Output the (X, Y) coordinate of the center of the cell containing the given text.  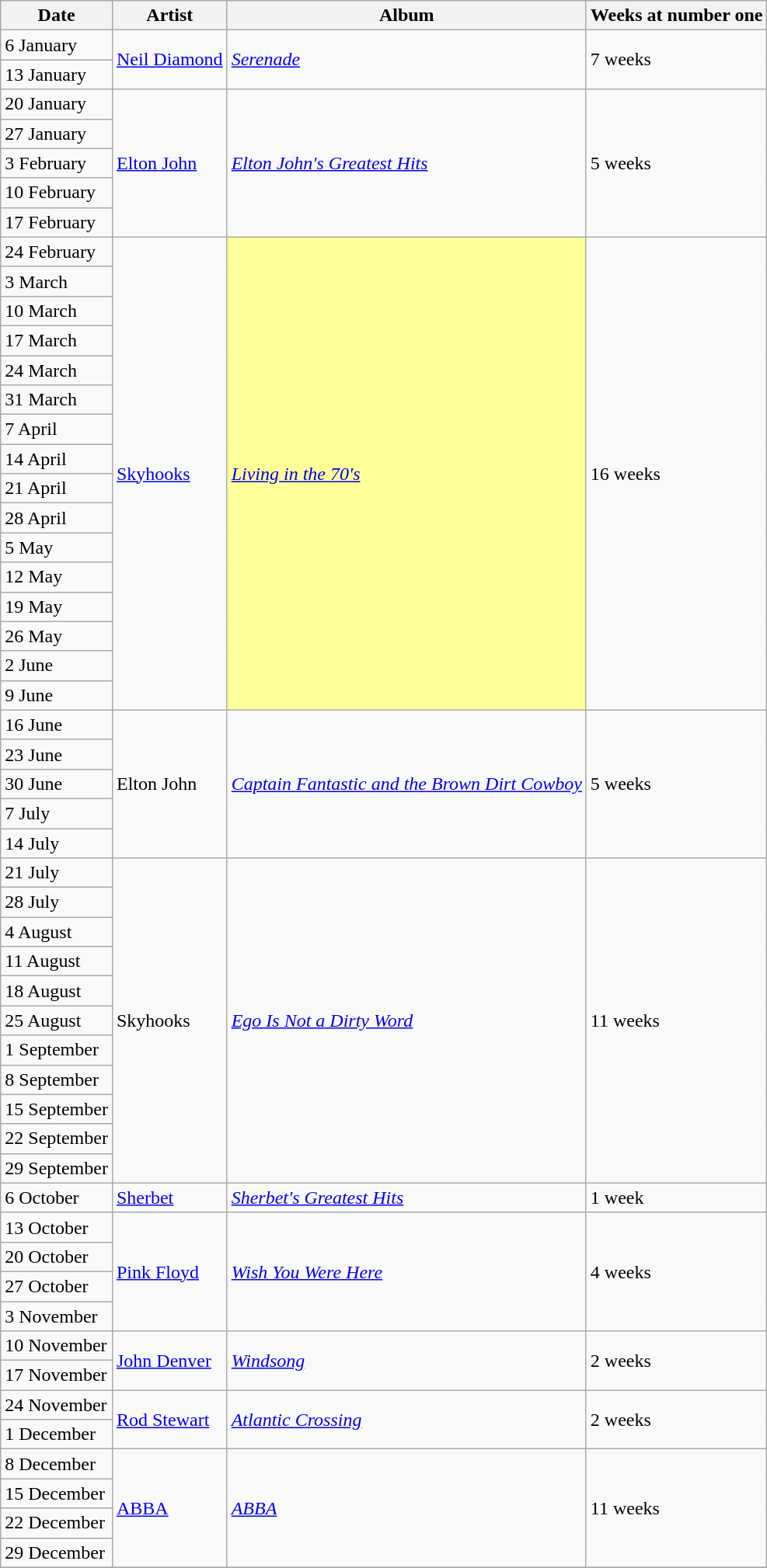
Album (406, 16)
Neil Diamond (169, 60)
4 August (57, 932)
Captain Fantastic and the Brown Dirt Cowboy (406, 784)
27 January (57, 134)
14 July (57, 843)
Pink Floyd (169, 1271)
3 February (57, 163)
Rod Stewart (169, 1420)
Living in the 70's (406, 474)
11 August (57, 961)
7 April (57, 429)
Ego Is Not a Dirty Word (406, 1020)
John Denver (169, 1361)
30 June (57, 784)
13 January (57, 75)
17 March (57, 340)
Artist (169, 16)
Wish You Were Here (406, 1271)
8 September (57, 1080)
10 November (57, 1346)
3 November (57, 1316)
28 April (57, 518)
24 November (57, 1405)
19 May (57, 607)
27 October (57, 1286)
29 September (57, 1168)
31 March (57, 400)
21 April (57, 488)
17 November (57, 1375)
8 December (57, 1464)
18 August (57, 991)
5 May (57, 548)
3 March (57, 281)
24 March (57, 370)
Weeks at number one (676, 16)
10 March (57, 311)
16 weeks (676, 474)
21 July (57, 873)
Windsong (406, 1361)
29 December (57, 1552)
Atlantic Crossing (406, 1420)
20 October (57, 1257)
13 October (57, 1227)
22 September (57, 1139)
6 October (57, 1198)
Sherbet (169, 1198)
26 May (57, 636)
23 June (57, 754)
16 June (57, 725)
1 week (676, 1198)
Serenade (406, 60)
Elton John's Greatest Hits (406, 163)
Sherbet's Greatest Hits (406, 1198)
9 June (57, 695)
25 August (57, 1020)
12 May (57, 577)
7 July (57, 813)
28 July (57, 902)
22 December (57, 1523)
15 September (57, 1109)
24 February (57, 252)
4 weeks (676, 1271)
Date (57, 16)
20 January (57, 104)
7 weeks (676, 60)
1 December (57, 1434)
2 June (57, 666)
15 December (57, 1493)
17 February (57, 222)
1 September (57, 1050)
14 April (57, 459)
6 January (57, 45)
10 February (57, 193)
